For the text-containing cell, return its midpoint in (X, Y) coordinate format. 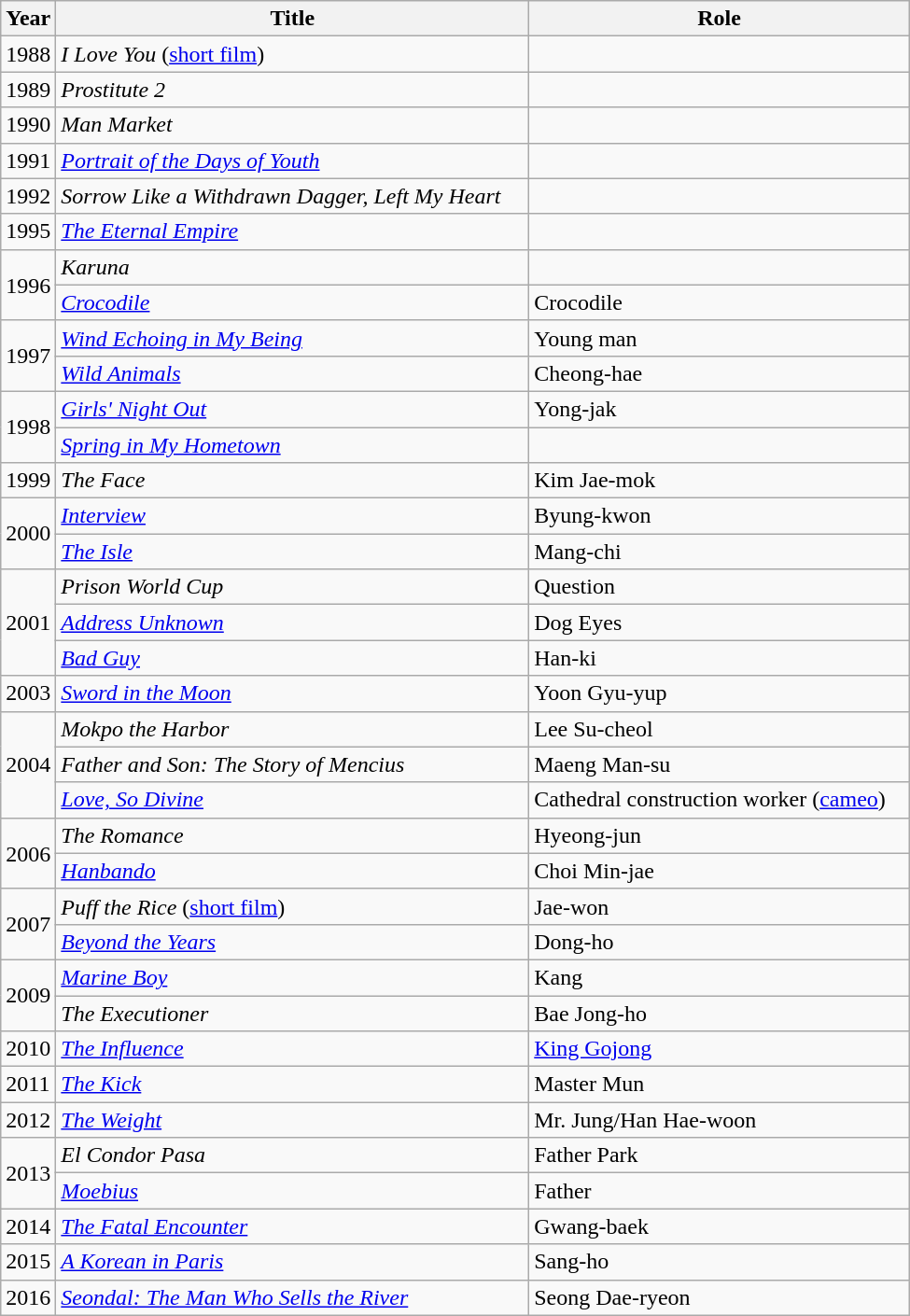
2003 (28, 693)
Moebius (293, 1191)
The Eternal Empire (293, 231)
The Face (293, 481)
Dog Eyes (720, 623)
Title (293, 19)
Jae-won (720, 906)
Father and Son: The Story of Mencius (293, 764)
Wild Animals (293, 373)
El Condor Pasa (293, 1155)
Seondal: The Man Who Sells the River (293, 1297)
Beyond the Years (293, 942)
Mokpo the Harbor (293, 729)
King Gojong (720, 1049)
Girls' Night Out (293, 409)
Wind Echoing in My Being (293, 338)
1996 (28, 285)
The Isle (293, 552)
Year (28, 19)
Spring in My Hometown (293, 445)
1999 (28, 481)
Gwang-baek (720, 1226)
1992 (28, 196)
2015 (28, 1262)
1995 (28, 231)
2009 (28, 995)
2000 (28, 534)
Bae Jong-ho (720, 1013)
1998 (28, 427)
Love, So Divine (293, 800)
Address Unknown (293, 623)
2007 (28, 924)
Hanbando (293, 871)
Marine Boy (293, 977)
2010 (28, 1049)
The Weight (293, 1120)
1997 (28, 356)
2014 (28, 1226)
Master Mun (720, 1085)
Han-ki (720, 658)
A Korean in Paris (293, 1262)
1989 (28, 90)
Puff the Rice (short film) (293, 906)
Maeng Man-su (720, 764)
I Love You (short film) (293, 54)
Cathedral construction worker (cameo) (720, 800)
Sorrow Like a Withdrawn Dagger, Left My Heart (293, 196)
1990 (28, 125)
The Fatal Encounter (293, 1226)
Lee Su-cheol (720, 729)
Cheong-hae (720, 373)
Byung-kwon (720, 516)
2011 (28, 1085)
Kang (720, 977)
2004 (28, 764)
Man Market (293, 125)
Hyeong-jun (720, 835)
Sang-ho (720, 1262)
Choi Min-jae (720, 871)
Karuna (293, 267)
Portrait of the Days of Youth (293, 161)
2012 (28, 1120)
The Romance (293, 835)
The Kick (293, 1085)
The Executioner (293, 1013)
Yong-jak (720, 409)
Mr. Jung/Han Hae-woon (720, 1120)
Interview (293, 516)
Bad Guy (293, 658)
Seong Dae-ryeon (720, 1297)
Dong-ho (720, 942)
The Influence (293, 1049)
2016 (28, 1297)
2006 (28, 853)
Mang-chi (720, 552)
Prostitute 2 (293, 90)
Father (720, 1191)
Prison World Cup (293, 587)
Yoon Gyu-yup (720, 693)
Kim Jae-mok (720, 481)
1991 (28, 161)
2001 (28, 623)
Question (720, 587)
2013 (28, 1173)
Role (720, 19)
Young man (720, 338)
1988 (28, 54)
Sword in the Moon (293, 693)
Father Park (720, 1155)
